From the cell containing the given text, extract its center point as (x, y) coordinate. 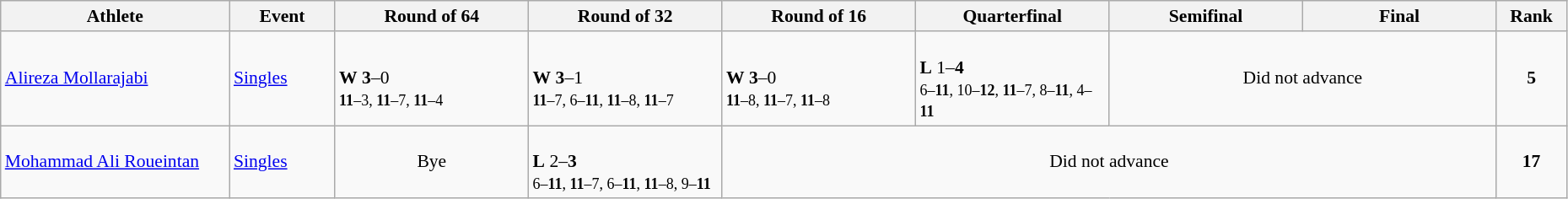
Rank (1532, 16)
17 (1532, 162)
Bye (432, 162)
Semifinal (1206, 16)
Mohammad Ali Roueintan (115, 162)
W 3–011–3, 11–7, 11–4 (432, 78)
L 2–36–11, 11–7, 6–11, 11–8, 9–11 (626, 162)
Round of 16 (818, 16)
W 3–011–8, 11–7, 11–8 (818, 78)
Alireza Mollarajabi (115, 78)
Event (282, 16)
Athlete (115, 16)
W 3–111–7, 6–11, 11–8, 11–7 (626, 78)
L 1–46–11, 10–12, 11–7, 8–11, 4–11 (1012, 78)
Round of 32 (626, 16)
5 (1532, 78)
Quarterfinal (1012, 16)
Round of 64 (432, 16)
Final (1398, 16)
